Output the [x, y] coordinate of the center of the cell containing the given text.  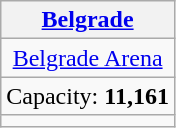
Capacity: 11,161 [88, 96]
Belgrade Arena [88, 58]
Belgrade [88, 20]
